Search for the cell housing the specified text and yield its [x, y] center coordinate. 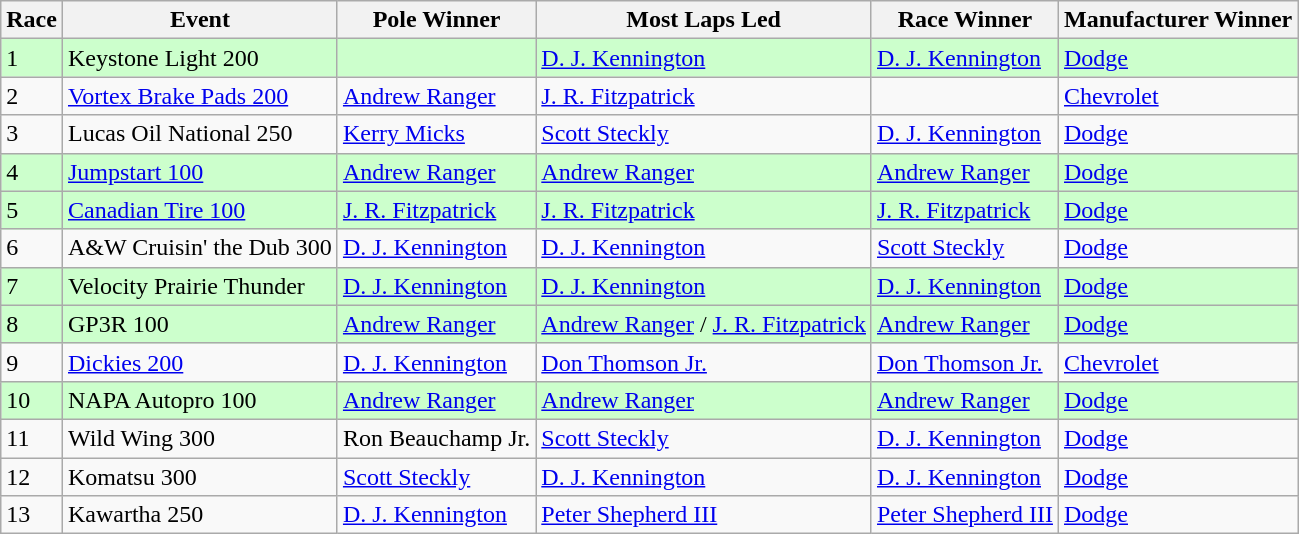
11 [32, 438]
8 [32, 324]
13 [32, 515]
4 [32, 172]
NAPA Autopro 100 [200, 400]
Velocity Prairie Thunder [200, 286]
Most Laps Led [704, 20]
3 [32, 134]
Dickies 200 [200, 362]
Jumpstart 100 [200, 172]
Komatsu 300 [200, 477]
Event [200, 20]
Keystone Light 200 [200, 58]
Vortex Brake Pads 200 [200, 96]
7 [32, 286]
12 [32, 477]
Race Winner [964, 20]
Andrew Ranger / J. R. Fitzpatrick [704, 324]
Kawartha 250 [200, 515]
Kerry Micks [436, 134]
A&W Cruisin' the Dub 300 [200, 248]
Pole Winner [436, 20]
Wild Wing 300 [200, 438]
Race [32, 20]
Manufacturer Winner [1178, 20]
6 [32, 248]
Lucas Oil National 250 [200, 134]
10 [32, 400]
Ron Beauchamp Jr. [436, 438]
2 [32, 96]
1 [32, 58]
Canadian Tire 100 [200, 210]
GP3R 100 [200, 324]
5 [32, 210]
9 [32, 362]
